Identify which cell holds the provided text, then report its (x, y) central coordinate. 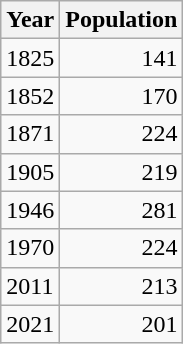
219 (122, 172)
1970 (30, 248)
141 (122, 58)
2011 (30, 286)
170 (122, 96)
1852 (30, 96)
213 (122, 286)
Year (30, 20)
Population (122, 20)
1905 (30, 172)
1871 (30, 134)
1946 (30, 210)
2021 (30, 324)
1825 (30, 58)
201 (122, 324)
281 (122, 210)
